Provide the [x, y] coordinate of the cell's center where the given text is located.  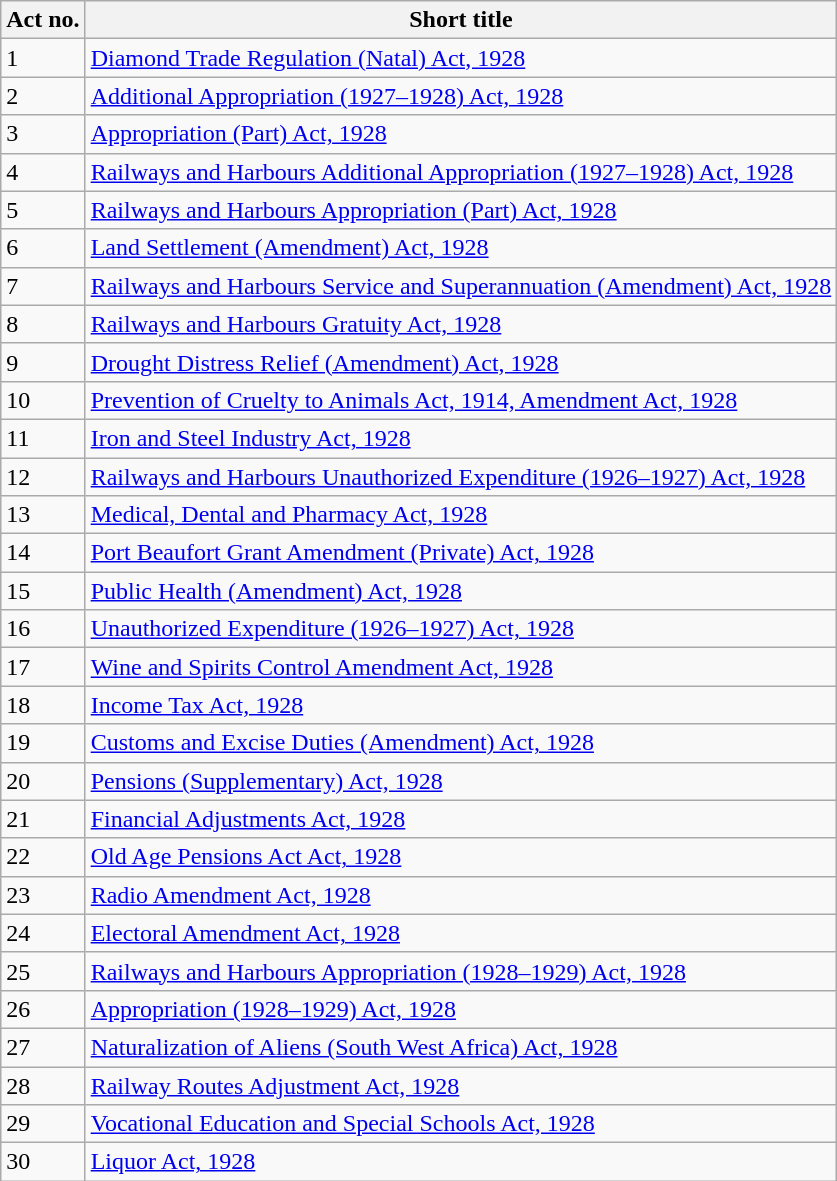
Unauthorized Expenditure (1926–1927) Act, 1928 [461, 629]
23 [43, 895]
Prevention of Cruelty to Animals Act, 1914, Amendment Act, 1928 [461, 400]
18 [43, 705]
Customs and Excise Duties (Amendment) Act, 1928 [461, 743]
24 [43, 933]
Income Tax Act, 1928 [461, 705]
3 [43, 134]
Financial Adjustments Act, 1928 [461, 819]
20 [43, 781]
Naturalization of Aliens (South West Africa) Act, 1928 [461, 1047]
Iron and Steel Industry Act, 1928 [461, 438]
Railways and Harbours Service and Superannuation (Amendment) Act, 1928 [461, 286]
Electoral Amendment Act, 1928 [461, 933]
Port Beaufort Grant Amendment (Private) Act, 1928 [461, 553]
Railways and Harbours Gratuity Act, 1928 [461, 324]
Appropriation (1928–1929) Act, 1928 [461, 1009]
1 [43, 58]
5 [43, 210]
14 [43, 553]
Medical, Dental and Pharmacy Act, 1928 [461, 515]
17 [43, 667]
Drought Distress Relief (Amendment) Act, 1928 [461, 362]
25 [43, 971]
30 [43, 1162]
Appropriation (Part) Act, 1928 [461, 134]
Vocational Education and Special Schools Act, 1928 [461, 1124]
Wine and Spirits Control Amendment Act, 1928 [461, 667]
16 [43, 629]
29 [43, 1124]
12 [43, 477]
10 [43, 400]
22 [43, 857]
Railways and Harbours Additional Appropriation (1927–1928) Act, 1928 [461, 172]
15 [43, 591]
8 [43, 324]
11 [43, 438]
Act no. [43, 20]
27 [43, 1047]
Land Settlement (Amendment) Act, 1928 [461, 248]
Railways and Harbours Appropriation (1928–1929) Act, 1928 [461, 971]
19 [43, 743]
Railways and Harbours Appropriation (Part) Act, 1928 [461, 210]
Old Age Pensions Act Act, 1928 [461, 857]
Railway Routes Adjustment Act, 1928 [461, 1085]
Radio Amendment Act, 1928 [461, 895]
Pensions (Supplementary) Act, 1928 [461, 781]
Additional Appropriation (1927–1928) Act, 1928 [461, 96]
Railways and Harbours Unauthorized Expenditure (1926–1927) Act, 1928 [461, 477]
Public Health (Amendment) Act, 1928 [461, 591]
2 [43, 96]
21 [43, 819]
4 [43, 172]
9 [43, 362]
Diamond Trade Regulation (Natal) Act, 1928 [461, 58]
13 [43, 515]
7 [43, 286]
Liquor Act, 1928 [461, 1162]
6 [43, 248]
28 [43, 1085]
Short title [461, 20]
26 [43, 1009]
